Identify which cell holds the provided text, then report its (x, y) central coordinate. 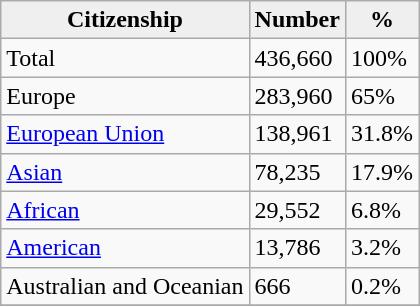
283,960 (297, 96)
0.2% (382, 286)
European Union (125, 134)
Australian and Oceanian (125, 286)
29,552 (297, 210)
% (382, 20)
666 (297, 286)
American (125, 248)
African (125, 210)
13,786 (297, 248)
436,660 (297, 58)
Number (297, 20)
6.8% (382, 210)
65% (382, 96)
Total (125, 58)
31.8% (382, 134)
100% (382, 58)
Citizenship (125, 20)
Europe (125, 96)
17.9% (382, 172)
3.2% (382, 248)
Asian (125, 172)
138,961 (297, 134)
78,235 (297, 172)
